Pinpoint the cell where the given text exists, returning its [x, y] midpoint coordinate. 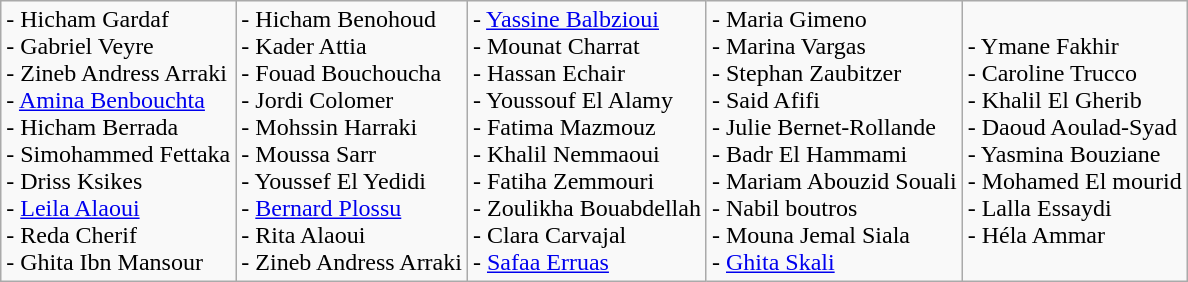
- Ymane Fakhir- Caroline Trucco- Khalil El Gherib- Daoud Aoulad-Syad- Yasmina Bouziane- Mohamed El mourid- Lalla Essaydi- Héla Ammar [1074, 142]
